Return the (X, Y) coordinate for the center point of the cell that contains the specified text.  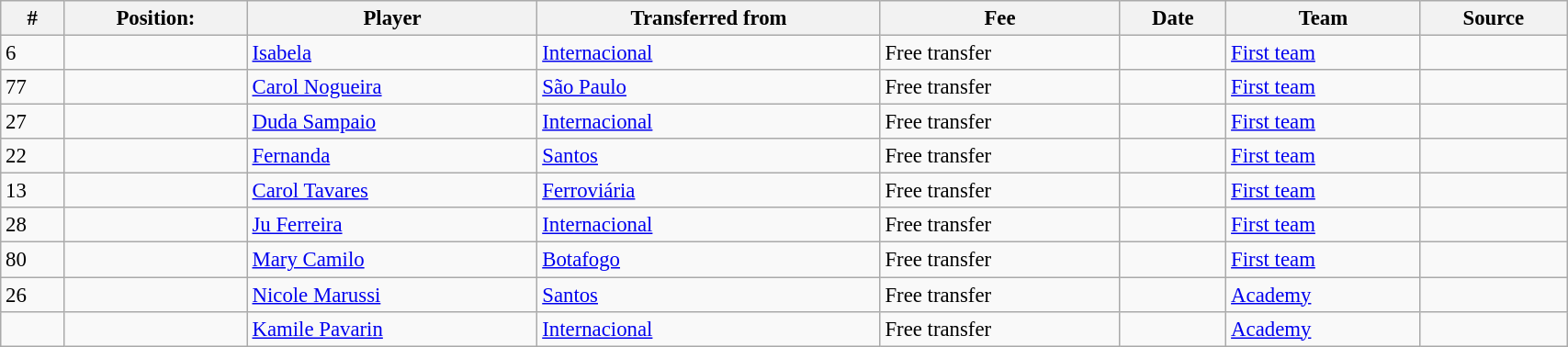
Ferroviária (709, 191)
13 (33, 191)
27 (33, 122)
Carol Tavares (392, 191)
Kamile Pavarin (392, 329)
Player (392, 18)
Carol Nogueira (392, 87)
22 (33, 156)
28 (33, 225)
80 (33, 260)
Date (1173, 18)
Team (1323, 18)
Fernanda (392, 156)
Position: (156, 18)
26 (33, 295)
São Paulo (709, 87)
Mary Camilo (392, 260)
77 (33, 87)
Fee (999, 18)
# (33, 18)
Transferred from (709, 18)
Ju Ferreira (392, 225)
6 (33, 53)
Duda Sampaio (392, 122)
Botafogo (709, 260)
Source (1494, 18)
Isabela (392, 53)
Nicole Marussi (392, 295)
